Search for the cell housing the specified text and yield its [X, Y] center coordinate. 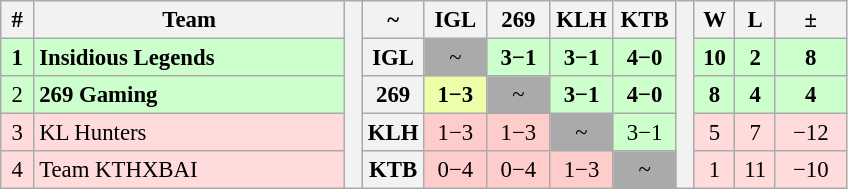
# [18, 20]
11 [756, 170]
KL Hunters [190, 133]
Team [190, 20]
5 [714, 133]
L [756, 20]
−10 [810, 170]
Insidious Legends [190, 58]
269 Gaming [190, 95]
7 [756, 133]
10 [714, 58]
± [810, 20]
W [714, 20]
Team KTHXBAI [190, 170]
−12 [810, 133]
3 [18, 133]
